Search for the cell housing the specified text and yield its [x, y] center coordinate. 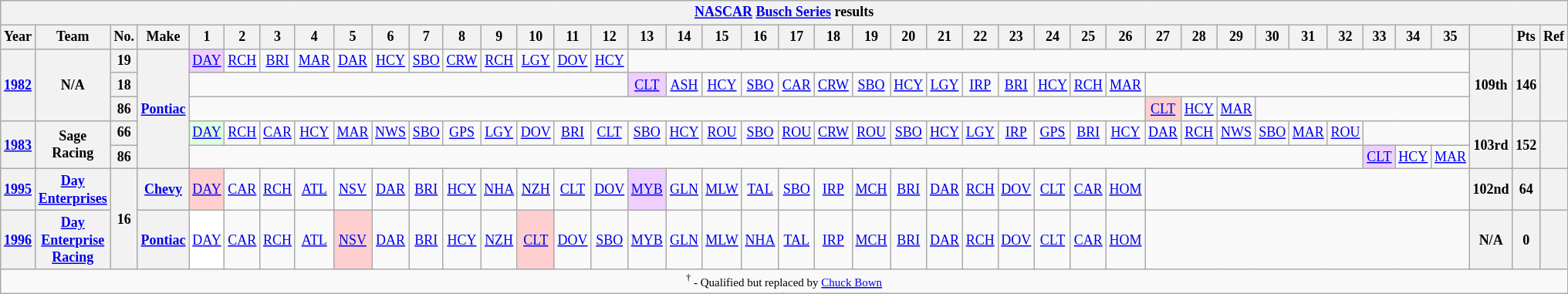
Day Enterprise Racing [73, 240]
13 [647, 37]
152 [1526, 145]
Day Enterprises [73, 190]
35 [1451, 37]
1996 [19, 240]
20 [909, 37]
28 [1199, 37]
1 [207, 37]
102nd [1491, 190]
11 [573, 37]
Chevy [164, 190]
1983 [19, 145]
26 [1125, 37]
Year [19, 37]
34 [1414, 37]
1982 [19, 85]
30 [1272, 37]
109th [1491, 85]
33 [1380, 37]
14 [684, 37]
NASCAR Busch Series results [784, 12]
2 [242, 37]
Team [73, 37]
146 [1526, 85]
27 [1164, 37]
17 [796, 37]
9 [499, 37]
ASH [684, 85]
No. [123, 37]
Make [164, 37]
5 [353, 37]
103rd [1491, 145]
10 [536, 37]
32 [1346, 37]
22 [980, 37]
† - Qualified but replaced by Chuck Bown [784, 282]
7 [426, 37]
8 [461, 37]
29 [1236, 37]
15 [722, 37]
0 [1526, 240]
24 [1053, 37]
Sage Racing [73, 145]
64 [1526, 190]
21 [945, 37]
66 [123, 133]
12 [610, 37]
3 [278, 37]
Ref [1554, 37]
31 [1309, 37]
25 [1088, 37]
1995 [19, 190]
6 [390, 37]
4 [314, 37]
23 [1016, 37]
Pts [1526, 37]
